Extract the [X, Y] coordinate from the center of the cell holding the provided text.  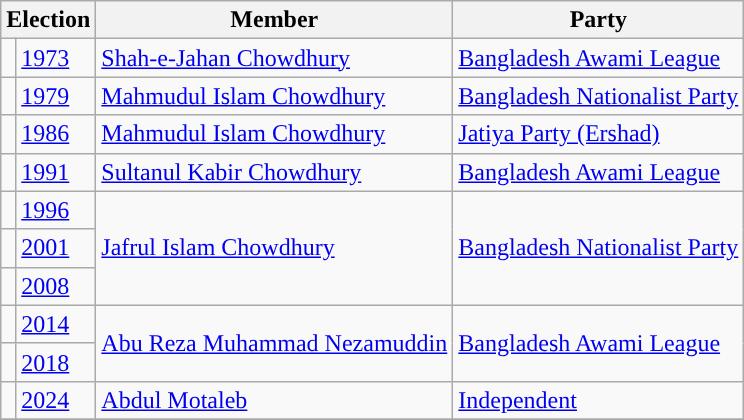
1996 [56, 210]
Abdul Motaleb [274, 400]
Jatiya Party (Ershad) [598, 134]
2008 [56, 286]
Abu Reza Muhammad Nezamuddin [274, 343]
2018 [56, 362]
Shah-e-Jahan Chowdhury [274, 58]
1979 [56, 96]
Independent [598, 400]
2014 [56, 324]
Member [274, 20]
Sultanul Kabir Chowdhury [274, 172]
Party [598, 20]
2001 [56, 248]
2024 [56, 400]
1986 [56, 134]
Jafrul Islam Chowdhury [274, 248]
Election [48, 20]
1991 [56, 172]
1973 [56, 58]
